Detect which cell encompasses the target text, then output its (X, Y) center coordinate. 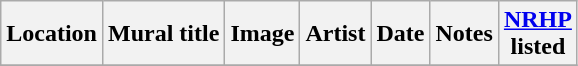
Image (262, 34)
Location (52, 34)
NRHPlisted (538, 34)
Artist (336, 34)
Mural title (163, 34)
Notes (464, 34)
Date (400, 34)
